Search for the cell housing the specified text and yield its [x, y] center coordinate. 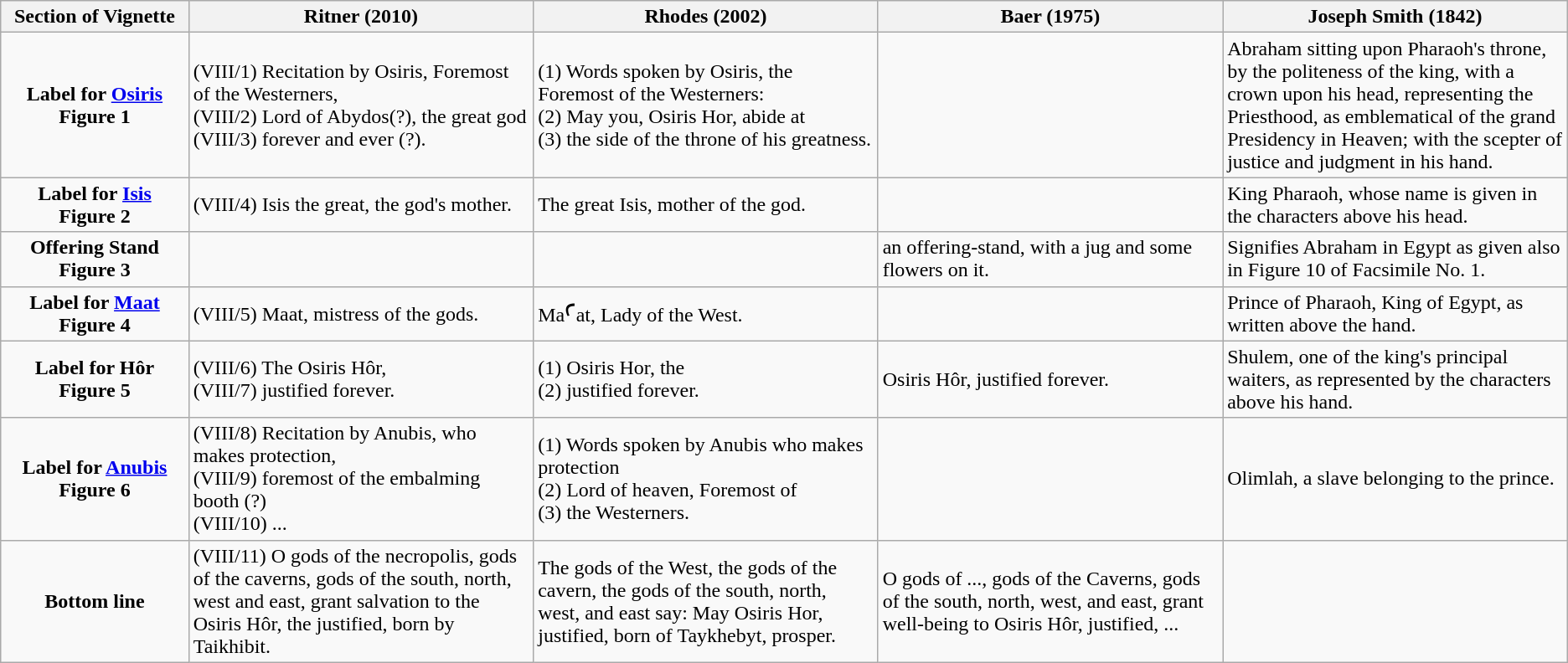
Prince of Pharaoh, King of Egypt, as written above the hand. [1395, 313]
Rhodes (2002) [705, 17]
Offering Stand Figure 3 [95, 260]
Label for Anubis Figure 6 [95, 479]
an offering-stand, with a jug and some flowers on it. [1050, 260]
Label for Maat Figure 4 [95, 313]
MaꜤat, Lady of the West. [705, 313]
Osiris Hôr, justified forever. [1050, 379]
(1) Words spoken by Osiris, the Foremost of the Westerners:(2) May you, Osiris Hor, abide at (3) the side of the throne of his greatness. [705, 105]
(VIII/6) The Osiris Hôr, (VIII/7) justified forever. [360, 379]
Signifies Abraham in Egypt as given also in Figure 10 of Facsimile No. 1. [1395, 260]
(VIII/4) Isis the great, the god's mother. [360, 204]
Olimlah, a slave belonging to the prince. [1395, 479]
(VIII/1) Recitation by Osiris, Foremost of the Westerners,(VIII/2) Lord of Abydos(?), the great god (VIII/3) forever and ever (?). [360, 105]
(1) Osiris Hor, the (2) justified forever. [705, 379]
Section of Vignette [95, 17]
Label for Hôr Figure 5 [95, 379]
Shulem, one of the king's principal waiters, as represented by the characters above his hand. [1395, 379]
O gods of ..., gods of the Caverns, gods of the south, north, west, and east, grant well-being to Osiris Hôr, justified, ... [1050, 601]
Baer (1975) [1050, 17]
Bottom line [95, 601]
Joseph Smith (1842) [1395, 17]
The great Isis, mother of the god. [705, 204]
(1) Words spoken by Anubis who makes protection (2) Lord of heaven, Foremost of (3) the Westerners. [705, 479]
Label for Osiris Figure 1 [95, 105]
Label for Isis Figure 2 [95, 204]
Ritner (2010) [360, 17]
King Pharaoh, whose name is given in the characters above his head. [1395, 204]
(VIII/8) Recitation by Anubis, who makes protection, (VIII/9) foremost of the embalming booth (?) (VIII/10) ... [360, 479]
(VIII/5) Maat, mistress of the gods. [360, 313]
